Locate the cell with the specified text and output its (x, y) center coordinate. 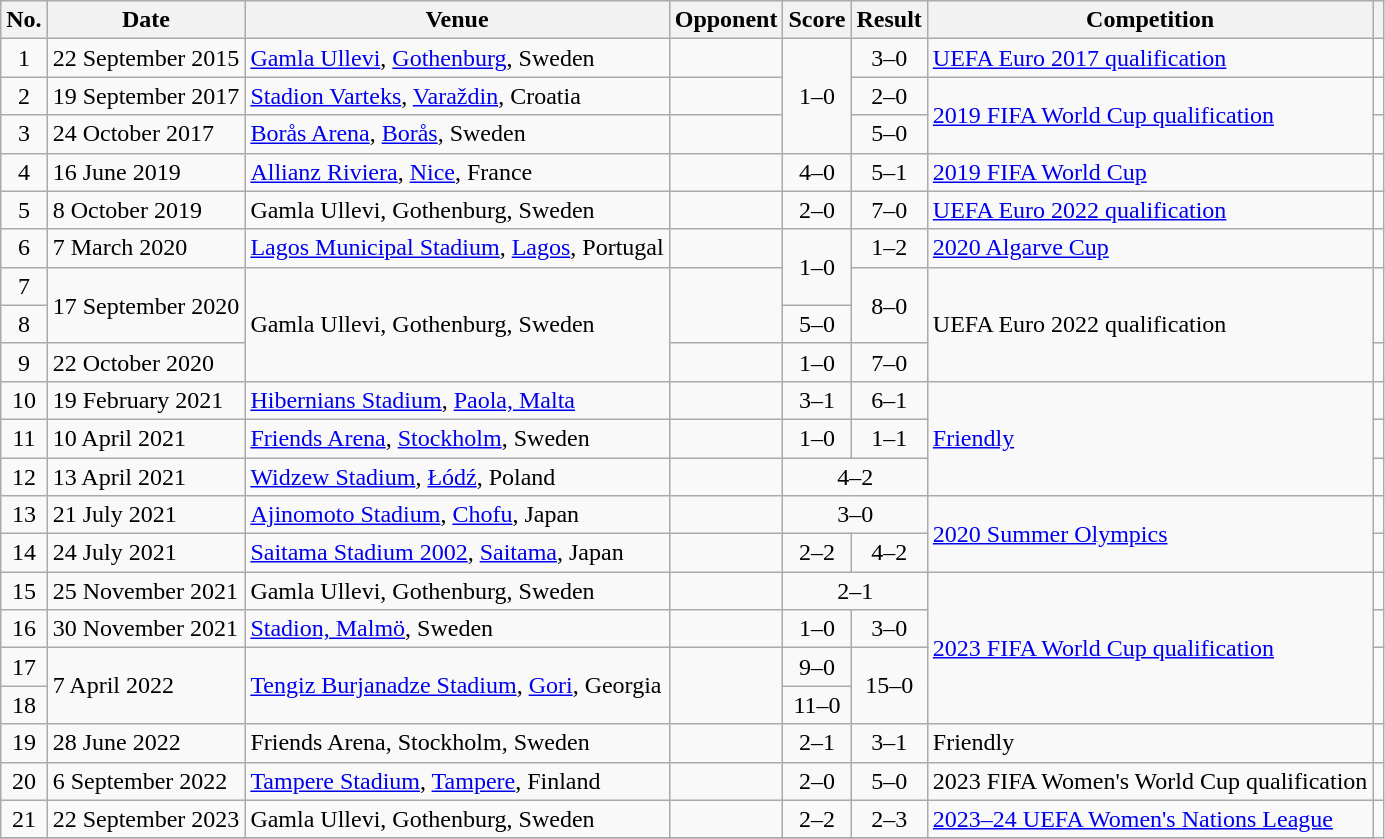
2020 Summer Olympics (1150, 534)
30 November 2021 (146, 629)
7 April 2022 (146, 686)
1–2 (889, 248)
Tampere Stadium, Tampere, Finland (457, 781)
10 April 2021 (146, 438)
9 (24, 362)
8 October 2019 (146, 210)
Opponent (726, 20)
15–0 (889, 686)
22 September 2023 (146, 819)
Hibernians Stadium, Paola, Malta (457, 400)
24 October 2017 (146, 134)
11 (24, 438)
25 November 2021 (146, 591)
6–1 (889, 400)
Competition (1150, 20)
Allianz Riviera, Nice, France (457, 172)
Stadion, Malmö, Sweden (457, 629)
Stadion Varteks, Varaždin, Croatia (457, 96)
Widzew Stadium, Łódź, Poland (457, 477)
1 (24, 58)
19 (24, 743)
No. (24, 20)
17 September 2020 (146, 305)
21 July 2021 (146, 515)
2 (24, 96)
Ajinomoto Stadium, Chofu, Japan (457, 515)
8–0 (889, 305)
Lagos Municipal Stadium, Lagos, Portugal (457, 248)
15 (24, 591)
14 (24, 553)
4–0 (817, 172)
11–0 (817, 705)
8 (24, 324)
13 April 2021 (146, 477)
UEFA Euro 2017 qualification (1150, 58)
17 (24, 667)
5–1 (889, 172)
Borås Arena, Borås, Sweden (457, 134)
Saitama Stadium 2002, Saitama, Japan (457, 553)
2023 FIFA Women's World Cup qualification (1150, 781)
22 October 2020 (146, 362)
20 (24, 781)
Score (817, 20)
16 June 2019 (146, 172)
13 (24, 515)
19 September 2017 (146, 96)
9–0 (817, 667)
Date (146, 20)
3 (24, 134)
22 September 2015 (146, 58)
2019 FIFA World Cup qualification (1150, 115)
6 September 2022 (146, 781)
2023 FIFA World Cup qualification (1150, 648)
16 (24, 629)
Venue (457, 20)
4 (24, 172)
6 (24, 248)
18 (24, 705)
2023–24 UEFA Women's Nations League (1150, 819)
Result (889, 20)
28 June 2022 (146, 743)
7 (24, 286)
21 (24, 819)
2–3 (889, 819)
2019 FIFA World Cup (1150, 172)
1–1 (889, 438)
12 (24, 477)
24 July 2021 (146, 553)
Tengiz Burjanadze Stadium, Gori, Georgia (457, 686)
10 (24, 400)
19 February 2021 (146, 400)
5 (24, 210)
7 March 2020 (146, 248)
2020 Algarve Cup (1150, 248)
